For the text-containing cell, return its midpoint in [X, Y] coordinate format. 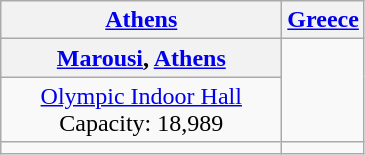
Greece [324, 20]
Marousi, Athens [142, 58]
Olympic Indoor HallCapacity: 18,989 [142, 110]
Athens [142, 20]
